For the text-containing cell, return its midpoint in (X, Y) coordinate format. 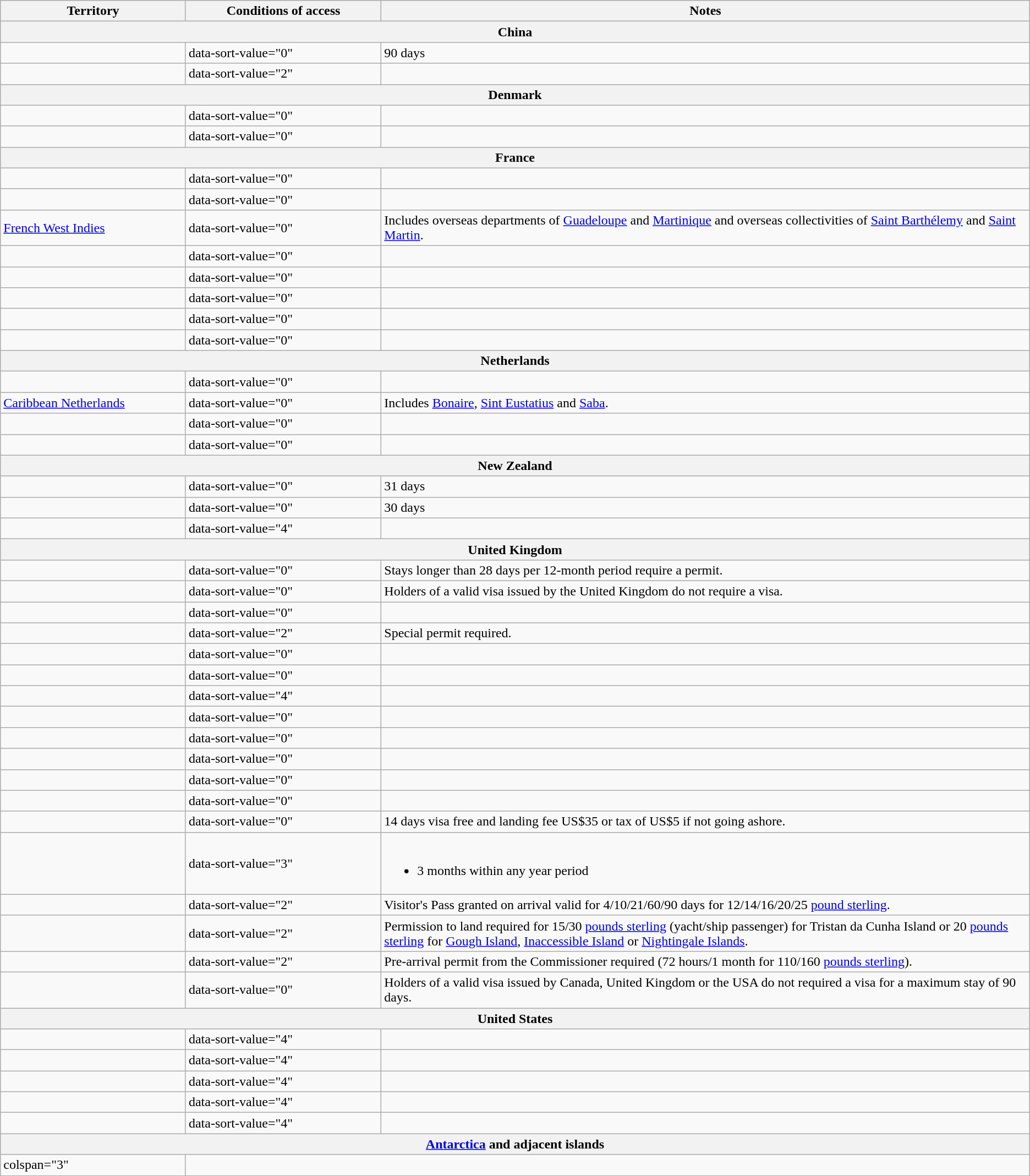
Netherlands (515, 361)
French West Indies (94, 228)
Conditions of access (283, 11)
Holders of a valid visa issued by the United Kingdom do not require a visa. (705, 591)
90 days (705, 53)
Caribbean Netherlands (94, 403)
New Zealand (515, 466)
Holders of a valid visa issued by Canada, United Kingdom or the USA do not required a visa for a maximum stay of 90 days. (705, 989)
United Kingdom (515, 549)
Antarctica and adjacent islands (515, 1144)
United States (515, 1019)
data-sort-value="3" (283, 863)
Territory (94, 11)
31 days (705, 486)
China (515, 32)
Notes (705, 11)
Special permit required. (705, 633)
Stays longer than 28 days per 12-month period require a permit. (705, 570)
3 months within any year period (705, 863)
14 days visa free and landing fee US$35 or tax of US$5 if not going ashore. (705, 822)
France (515, 157)
Visitor's Pass granted on arrival valid for 4/10/21/60/90 days for 12/14/16/20/25 pound sterling. (705, 905)
30 days (705, 507)
Pre-arrival permit from the Commissioner required (72 hours/1 month for 110/160 pounds sterling). (705, 961)
Includes overseas departments of Guadeloupe and Martinique and overseas collectivities of Saint Barthélemy and Saint Martin. (705, 228)
colspan="3" (94, 1165)
Includes Bonaire, Sint Eustatius and Saba. (705, 403)
Denmark (515, 95)
